Return (X, Y) of the center of cell containing provided text 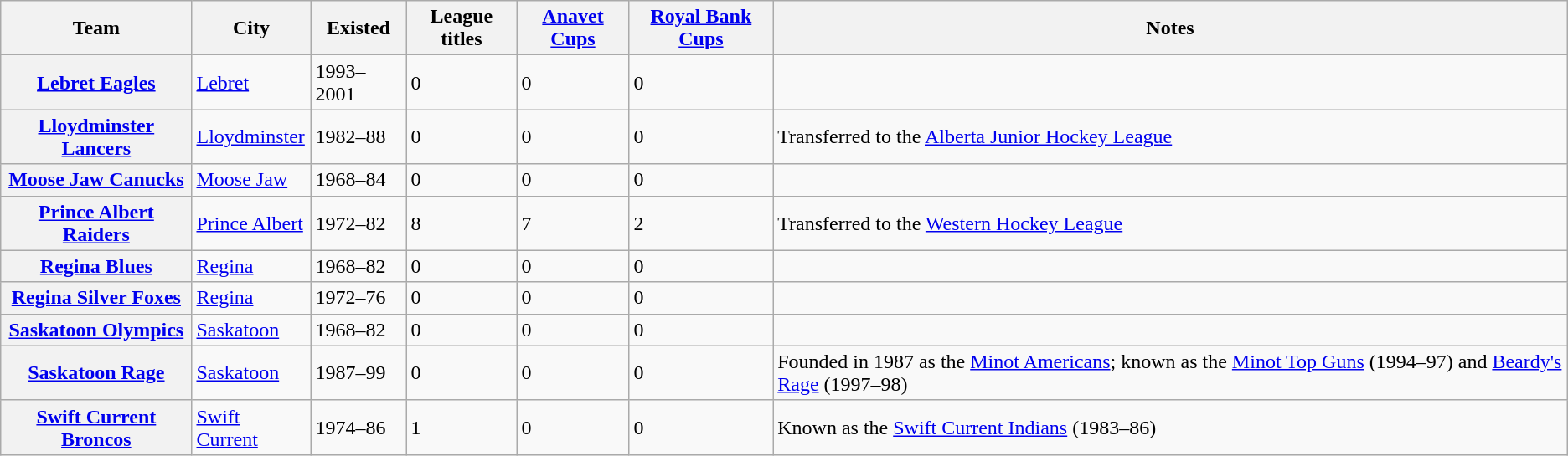
1972–76 (358, 298)
Moose Jaw (251, 180)
1968–84 (358, 180)
Lloydminster Lancers (96, 137)
Anavet Cups (573, 28)
Regina Silver Foxes (96, 298)
1982–88 (358, 137)
Team (96, 28)
City (251, 28)
2 (701, 223)
1974–86 (358, 427)
Prince Albert (251, 223)
Swift Current (251, 427)
Moose Jaw Canucks (96, 180)
Founded in 1987 as the Minot Americans; known as the Minot Top Guns (1994–97) and Beardy's Rage (1997–98) (1171, 373)
Notes (1171, 28)
1993–2001 (358, 82)
1987–99 (358, 373)
Lebret (251, 82)
8 (462, 223)
Royal Bank Cups (701, 28)
League titles (462, 28)
Transferred to the Western Hockey League (1171, 223)
Regina Blues (96, 266)
Transferred to the Alberta Junior Hockey League (1171, 137)
Lloydminster (251, 137)
Saskatoon Olympics (96, 330)
Swift Current Broncos (96, 427)
Lebret Eagles (96, 82)
1 (462, 427)
Known as the Swift Current Indians (1983–86) (1171, 427)
Prince Albert Raiders (96, 223)
1972–82 (358, 223)
7 (573, 223)
Saskatoon Rage (96, 373)
Existed (358, 28)
